Capture the cell that displays the provided text and extract its [X, Y] central coordinate. 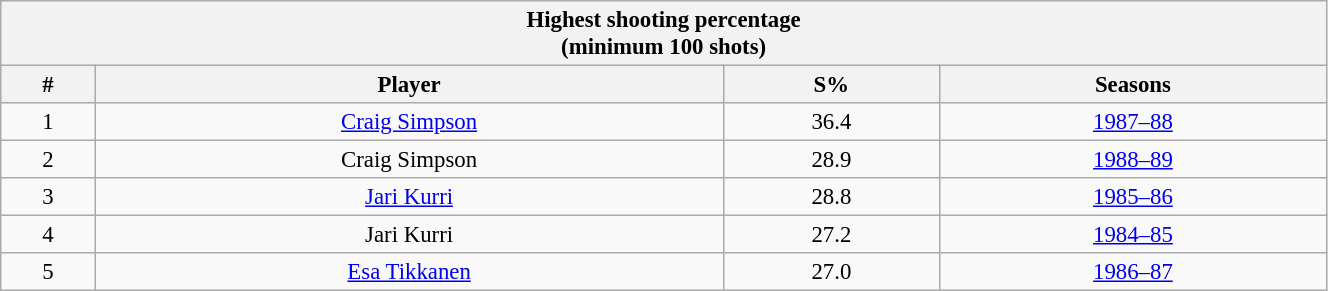
36.4 [831, 122]
1 [48, 122]
Highest shooting percentage(minimum 100 shots) [664, 34]
28.9 [831, 160]
27.2 [831, 235]
1988–89 [1132, 160]
Player [409, 85]
1984–85 [1132, 235]
# [48, 85]
3 [48, 197]
1985–86 [1132, 197]
28.8 [831, 197]
4 [48, 235]
Seasons [1132, 85]
1987–88 [1132, 122]
2 [48, 160]
S% [831, 85]
